For the text-containing cell, return its midpoint in [x, y] coordinate format. 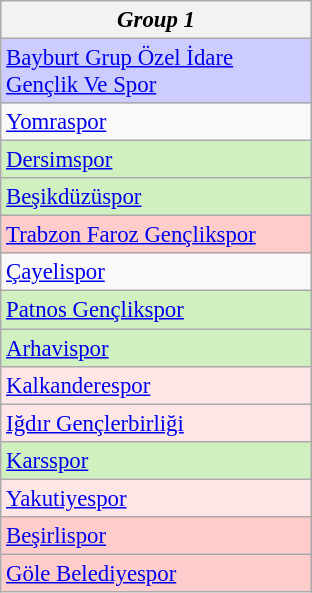
Çayelispor [156, 273]
Patnos Gençlikspor [156, 310]
Iğdır Gençlerbirliği [156, 423]
Yomraspor [156, 122]
Beşirlispor [156, 536]
Group 1 [156, 20]
Dersimspor [156, 160]
Kalkanderespor [156, 385]
Karsspor [156, 460]
Bayburt Grup Özel İdare Gençlik Ve Spor [156, 72]
Arhavispor [156, 348]
Yakutiyespor [156, 498]
Trabzon Faroz Gençlikspor [156, 235]
Göle Belediyespor [156, 573]
Beşikdüzüspor [156, 197]
